Extract the [x, y] coordinate from the center of the cell holding the provided text.  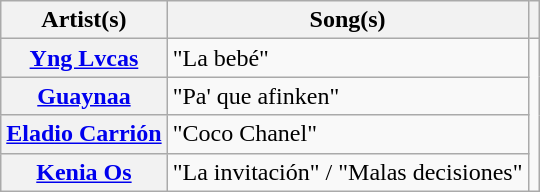
"Pa' que afinken" [348, 96]
Guaynaa [84, 96]
Eladio Carrión [84, 134]
Song(s) [348, 20]
Kenia Os [84, 172]
"La invitación" / "Malas decisiones" [348, 172]
"Coco Chanel" [348, 134]
"La bebé" [348, 58]
Artist(s) [84, 20]
Yng Lvcas [84, 58]
